Extract the [x, y] coordinate from the center of the cell holding the provided text.  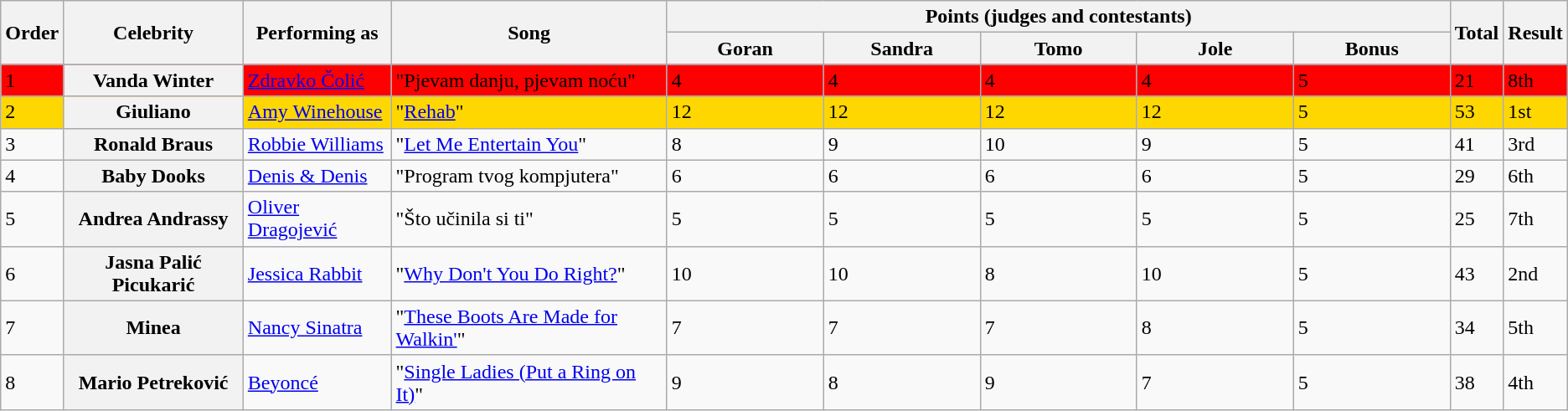
"Program tvog kompjutera" [529, 176]
"Let Me Entertain You" [529, 144]
34 [1477, 328]
Vanda Winter [153, 80]
29 [1477, 176]
1st [1535, 112]
Goran [745, 49]
Denis & Denis [317, 176]
2 [32, 112]
4th [1535, 382]
Ronald Braus [153, 144]
2nd [1535, 273]
"These Boots Are Made for Walkin'" [529, 328]
Tomo [1059, 49]
Baby Dooks [153, 176]
Oliver Dragojević [317, 219]
Mario Petreković [153, 382]
Points (judges and contestants) [1059, 17]
Minea [153, 328]
Giuliano [153, 112]
Celebrity [153, 33]
Bonus [1372, 49]
43 [1477, 273]
"Što učinila si ti" [529, 219]
Amy Winehouse [317, 112]
Result [1535, 33]
5th [1535, 328]
41 [1477, 144]
Jasna Palić Picukarić [153, 273]
6th [1535, 176]
21 [1477, 80]
38 [1477, 382]
"Rehab" [529, 112]
3rd [1535, 144]
1 [32, 80]
"Single Ladies (Put a Ring on It)" [529, 382]
7th [1535, 219]
Beyoncé [317, 382]
Total [1477, 33]
3 [32, 144]
8th [1535, 80]
Zdravko Čolić [317, 80]
Jole [1215, 49]
Robbie Williams [317, 144]
25 [1477, 219]
Andrea Andrassy [153, 219]
Performing as [317, 33]
"Pjevam danju, pjevam noću" [529, 80]
Song [529, 33]
Sandra [901, 49]
Order [32, 33]
53 [1477, 112]
Nancy Sinatra [317, 328]
Jessica Rabbit [317, 273]
"Why Don't You Do Right?" [529, 273]
